Provide the [x, y] coordinate of the cell's center where the given text is located.  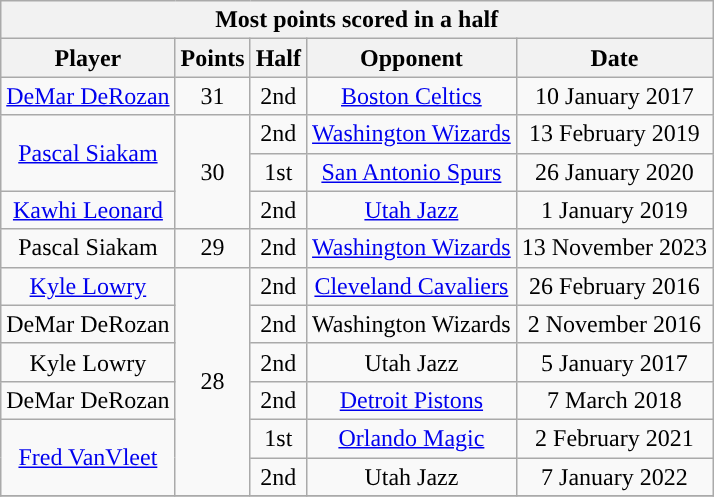
7 January 2022 [614, 477]
31 [212, 96]
Boston Celtics [412, 96]
Cleveland Cavaliers [412, 286]
1 January 2019 [614, 210]
7 March 2018 [614, 400]
Date [614, 58]
30 [212, 172]
26 February 2016 [614, 286]
Points [212, 58]
Kawhi Leonard [88, 210]
San Antonio Spurs [412, 172]
2 February 2021 [614, 438]
Fred VanVleet [88, 457]
Player [88, 58]
Opponent [412, 58]
5 January 2017 [614, 362]
Half [278, 58]
Most points scored in a half [357, 20]
29 [212, 248]
10 January 2017 [614, 96]
28 [212, 381]
26 January 2020 [614, 172]
Detroit Pistons [412, 400]
13 February 2019 [614, 134]
2 November 2016 [614, 324]
Orlando Magic [412, 438]
13 November 2023 [614, 248]
